Provide the [X, Y] coordinate of the cell's center where the given text is located.  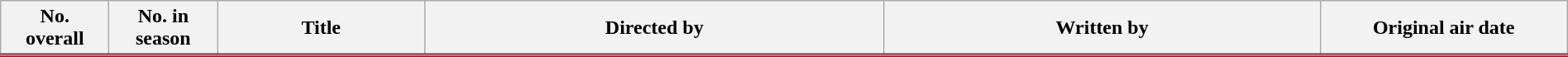
No. inseason [164, 28]
Written by [1102, 28]
Directed by [654, 28]
Original air date [1444, 28]
Title [321, 28]
No.overall [55, 28]
